For the text-containing cell, return its midpoint in (X, Y) coordinate format. 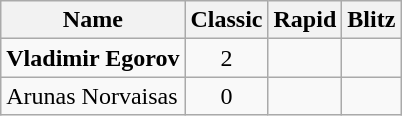
0 (226, 96)
Arunas Norvaisas (93, 96)
2 (226, 58)
Blitz (372, 20)
Vladimir Egorov (93, 58)
Rapid (305, 20)
Classic (226, 20)
Name (93, 20)
